Locate the cell with the specified text and output its (X, Y) center coordinate. 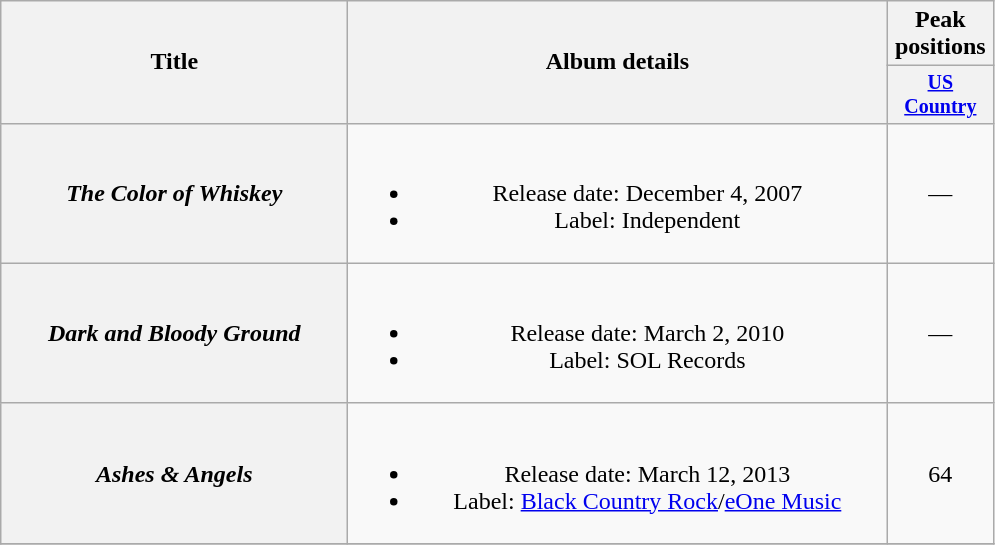
Ashes & Angels (174, 473)
The Color of Whiskey (174, 193)
Release date: March 12, 2013Label: Black Country Rock/eOne Music (618, 473)
US Country (940, 94)
Album details (618, 62)
Dark and Bloody Ground (174, 333)
Release date: March 2, 2010Label: SOL Records (618, 333)
Release date: December 4, 2007Label: Independent (618, 193)
Title (174, 62)
64 (940, 473)
Peak positions (940, 34)
